Return (x, y) of the center of cell containing provided text 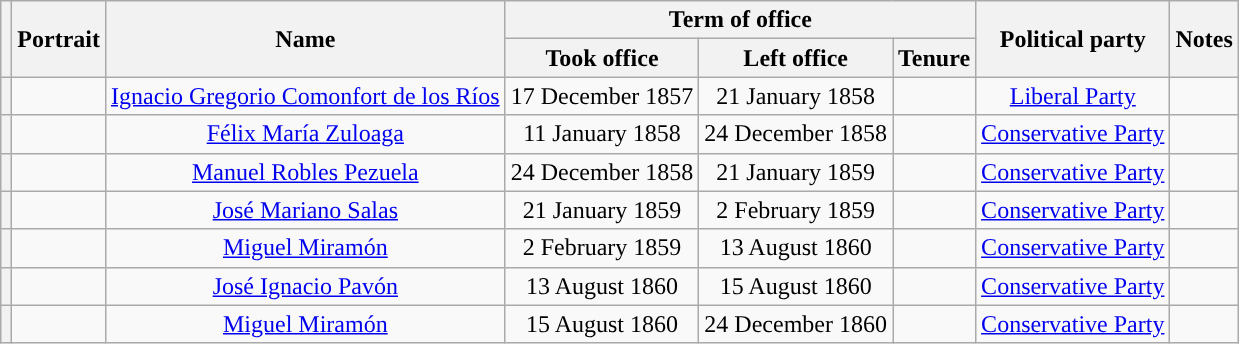
21 January 1858 (796, 96)
Political party (1073, 39)
Left office (796, 58)
José Ignacio Pavón (305, 286)
Félix María Zuloaga (305, 134)
Notes (1204, 39)
Ignacio Gregorio Comonfort de los Ríos (305, 96)
Name (305, 39)
José Mariano Salas (305, 210)
Tenure (934, 58)
Liberal Party (1073, 96)
Took office (602, 58)
Manuel Robles Pezuela (305, 172)
24 December 1860 (796, 324)
Portrait (59, 39)
17 December 1857 (602, 96)
Term of office (740, 20)
11 January 1858 (602, 134)
